Determine the [x, y] coordinate at the center of the cell enclosing the given text.  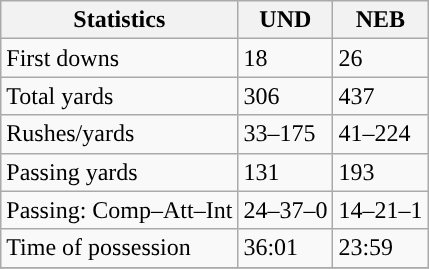
193 [380, 172]
Time of possession [120, 248]
Passing yards [120, 172]
First downs [120, 58]
306 [286, 96]
41–224 [380, 134]
14–21–1 [380, 210]
NEB [380, 20]
26 [380, 58]
UND [286, 20]
Statistics [120, 20]
131 [286, 172]
Passing: Comp–Att–Int [120, 210]
36:01 [286, 248]
18 [286, 58]
Rushes/yards [120, 134]
437 [380, 96]
24–37–0 [286, 210]
33–175 [286, 134]
Total yards [120, 96]
23:59 [380, 248]
